Extract the (x, y) coordinate from the center of the cell holding the provided text.  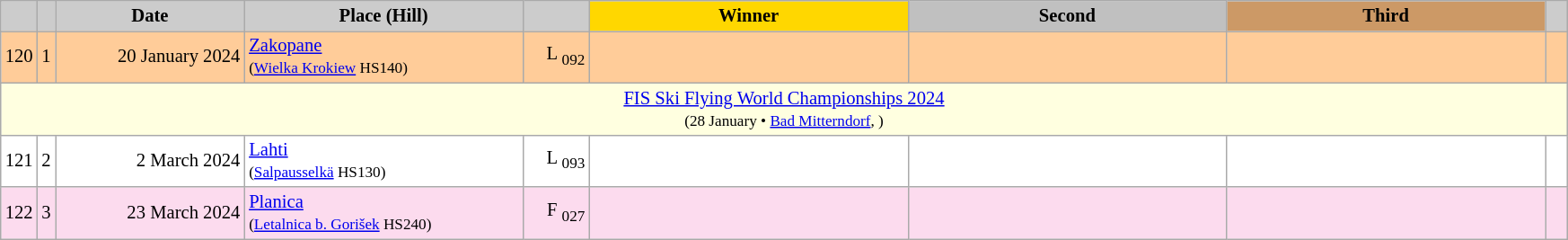
Winner (749, 15)
Zakopane(Wielka Krokiew HS140) (383, 57)
2 (46, 161)
L 093 (556, 161)
20 January 2024 (151, 57)
Date (151, 15)
F 027 (556, 213)
3 (46, 213)
121 (20, 161)
23 March 2024 (151, 213)
2 March 2024 (151, 161)
FIS Ski Flying World Championships 2024(28 January • Bad Mitterndorf, ) (784, 109)
Place (Hill) (383, 15)
L 092 (556, 57)
Lahti(Salpausselkä HS130) (383, 161)
1 (46, 57)
Second (1067, 15)
120 (20, 57)
Third (1387, 15)
Planica(Letalnica b. Gorišek HS240) (383, 213)
122 (20, 213)
